Search for the cell housing the specified text and yield its (X, Y) center coordinate. 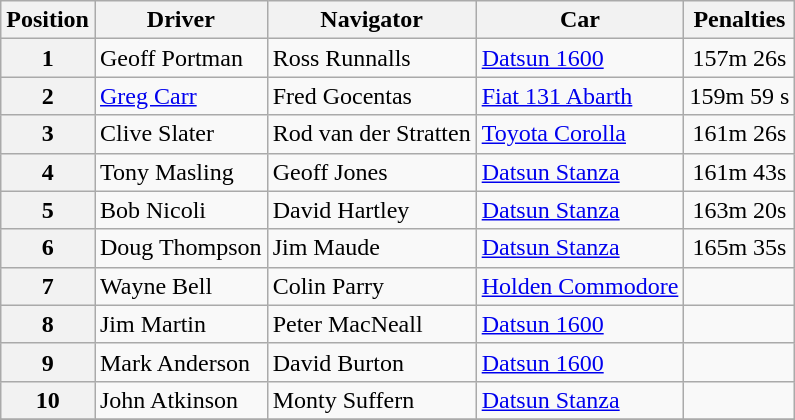
10 (48, 400)
Fred Gocentas (372, 96)
Clive Slater (180, 134)
Doug Thompson (180, 248)
Rod van der Stratten (372, 134)
157m 26s (740, 58)
Mark Anderson (180, 362)
9 (48, 362)
Car (580, 20)
Geoff Jones (372, 172)
Toyota Corolla (580, 134)
Driver (180, 20)
Ross Runnalls (372, 58)
David Hartley (372, 210)
Bob Nicoli (180, 210)
159m 59 s (740, 96)
2 (48, 96)
Jim Martin (180, 324)
8 (48, 324)
5 (48, 210)
Colin Parry (372, 286)
David Burton (372, 362)
Fiat 131 Abarth (580, 96)
Greg Carr (180, 96)
161m 26s (740, 134)
4 (48, 172)
7 (48, 286)
Holden Commodore (580, 286)
161m 43s (740, 172)
165m 35s (740, 248)
Jim Maude (372, 248)
Navigator (372, 20)
1 (48, 58)
Tony Masling (180, 172)
Wayne Bell (180, 286)
Position (48, 20)
3 (48, 134)
6 (48, 248)
Geoff Portman (180, 58)
Penalties (740, 20)
163m 20s (740, 210)
John Atkinson (180, 400)
Peter MacNeall (372, 324)
Monty Suffern (372, 400)
